Extract the (X, Y) coordinate from the center of the cell holding the provided text.  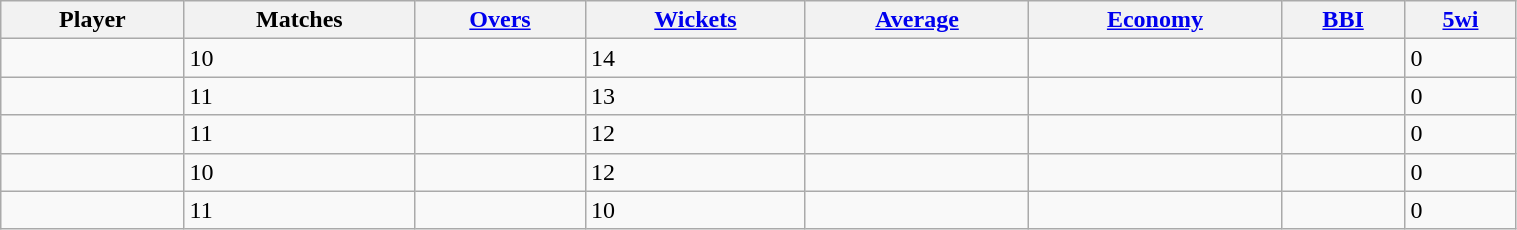
5wi (1460, 20)
Economy (1156, 20)
14 (695, 58)
13 (695, 96)
Matches (300, 20)
Wickets (695, 20)
Overs (500, 20)
Player (92, 20)
Average (916, 20)
BBI (1343, 20)
